Search for the cell housing the specified text and yield its [x, y] center coordinate. 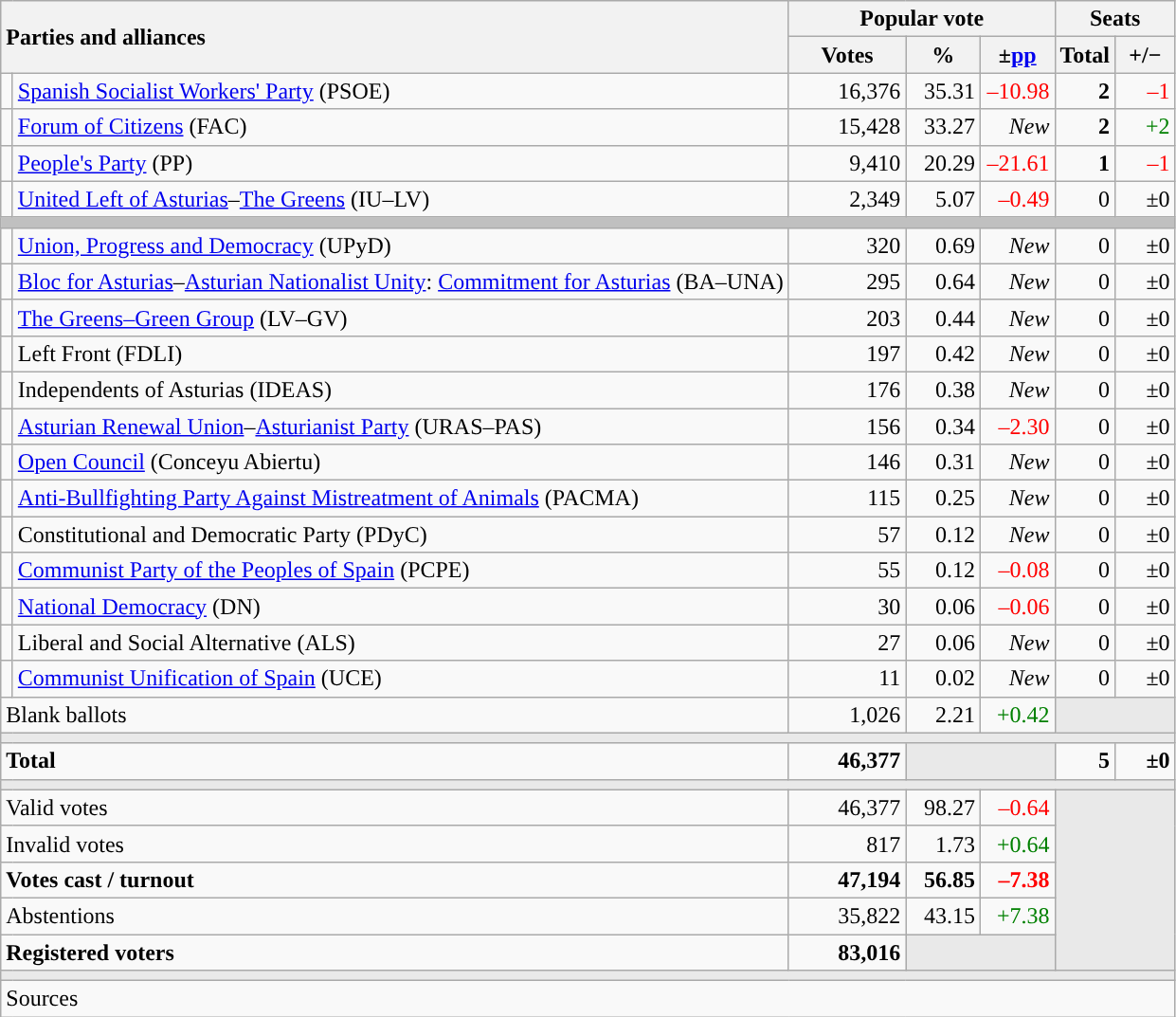
Communist Party of the Peoples of Spain (PCPE) [400, 571]
0.69 [944, 245]
+/− [1146, 55]
Union, Progress and Democracy (UPyD) [400, 245]
98.27 [944, 808]
Constitutional and Democratic Party (PDyC) [400, 535]
55 [847, 571]
146 [847, 463]
+0.42 [1018, 715]
Invalid votes [395, 844]
0.64 [944, 281]
9,410 [847, 163]
0.31 [944, 463]
+7.38 [1018, 916]
Liberal and Social Alternative (ALS) [400, 643]
56.85 [944, 880]
2.21 [944, 715]
Sources [588, 999]
30 [847, 607]
–0.64 [1018, 808]
57 [847, 535]
Abstentions [395, 916]
5.07 [944, 199]
–21.61 [1018, 163]
Spanish Socialist Workers' Party (PSOE) [400, 91]
–0.06 [1018, 607]
0.38 [944, 390]
Votes cast / turnout [395, 880]
Popular vote [921, 19]
±pp [1018, 55]
115 [847, 499]
47,194 [847, 880]
197 [847, 354]
The Greens–Green Group (LV–GV) [400, 318]
1,026 [847, 715]
Valid votes [395, 808]
United Left of Asturias–The Greens (IU–LV) [400, 199]
Left Front (FDLI) [400, 354]
320 [847, 245]
Registered voters [395, 953]
Independents of Asturias (IDEAS) [400, 390]
16,376 [847, 91]
35,822 [847, 916]
Forum of Citizens (FAC) [400, 127]
Anti-Bullfighting Party Against Mistreatment of Animals (PACMA) [400, 499]
203 [847, 318]
11 [847, 679]
295 [847, 281]
–0.08 [1018, 571]
% [944, 55]
Asturian Renewal Union–Asturianist Party (URAS–PAS) [400, 426]
156 [847, 426]
1 [1085, 163]
0.25 [944, 499]
Parties and alliances [395, 37]
0.02 [944, 679]
35.31 [944, 91]
0.34 [944, 426]
People's Party (PP) [400, 163]
Blank ballots [395, 715]
817 [847, 844]
15,428 [847, 127]
5 [1085, 761]
–10.98 [1018, 91]
Bloc for Asturias–Asturian Nationalist Unity: Commitment for Asturias (BA–UNA) [400, 281]
Votes [847, 55]
83,016 [847, 953]
Communist Unification of Spain (UCE) [400, 679]
–0.49 [1018, 199]
Open Council (Conceyu Abiertu) [400, 463]
0.44 [944, 318]
43.15 [944, 916]
0.42 [944, 354]
+2 [1146, 127]
+0.64 [1018, 844]
20.29 [944, 163]
National Democracy (DN) [400, 607]
27 [847, 643]
2,349 [847, 199]
–2.30 [1018, 426]
176 [847, 390]
Seats [1114, 19]
–7.38 [1018, 880]
1.73 [944, 844]
33.27 [944, 127]
